Find where the given text appears and provide that cell's center as [x, y] coordinate. 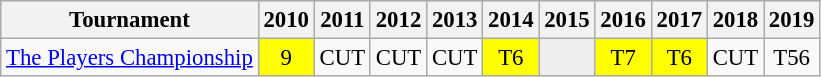
2015 [567, 20]
T7 [623, 58]
2019 [792, 20]
2013 [455, 20]
2011 [342, 20]
T56 [792, 58]
2012 [398, 20]
2010 [286, 20]
9 [286, 58]
The Players Championship [130, 58]
2014 [511, 20]
2017 [679, 20]
2018 [735, 20]
Tournament [130, 20]
2016 [623, 20]
